For the text-containing cell, return its midpoint in [x, y] coordinate format. 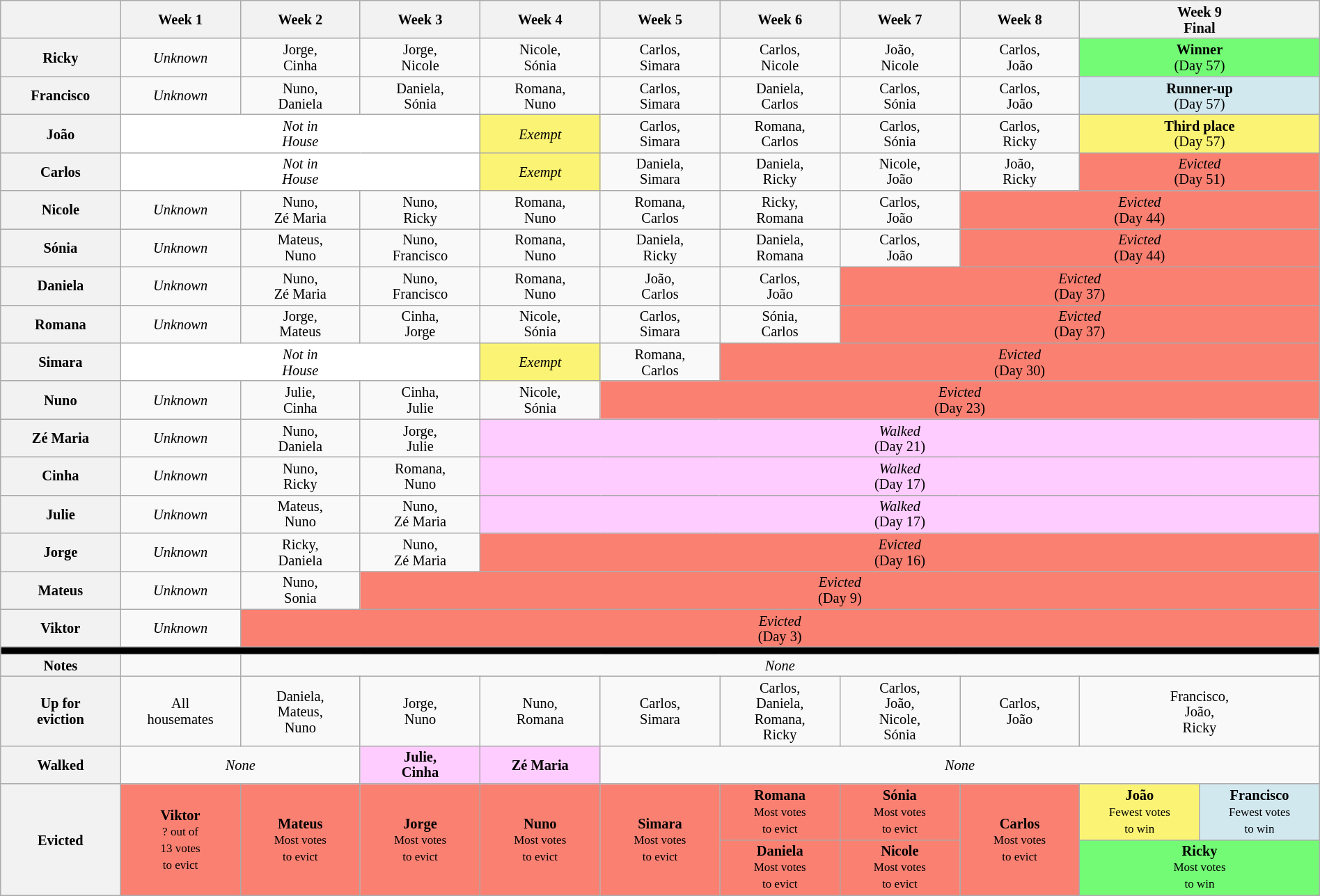
Winner(Day 57) [1200, 57]
Nuno [61, 400]
Week 2 [300, 19]
Week 6 [780, 19]
Allhousemates [180, 711]
Walked [61, 764]
NunoMost votesto evict [540, 840]
Week 7 [899, 19]
Nicole,João [899, 171]
Week 3 [420, 19]
RickyMost votesto win [1200, 867]
Ricky,Daniela [300, 553]
Nuno,Sonia [300, 590]
Evicted(Day 9) [840, 590]
João,Nicole [899, 57]
Carlos,João,Nicole,Sónia [899, 711]
DanielaMost votesto evict [780, 867]
Evicted(Day 30) [1019, 362]
Sónia,Carlos [780, 324]
João [61, 134]
Daniela,Sónia [420, 96]
Simara [61, 362]
Up foreviction [61, 711]
Runner-up(Day 57) [1200, 96]
Week 8 [1019, 19]
SimaraMost votesto evict [660, 840]
Third place(Day 57) [1200, 134]
SóniaMost votesto evict [899, 812]
Jorge,Julie [420, 439]
Daniela,Carlos [780, 96]
RomanaMost votesto evict [780, 812]
CarlosMost votesto evict [1019, 840]
Carlos,Nicole [780, 57]
JoãoFewest votesto win [1140, 812]
Notes [61, 665]
Daniela,Mateus,Nuno [300, 711]
Cinha,Julie [420, 400]
Carlos [61, 171]
Viktor [61, 628]
Romana [61, 324]
Evicted(Day 51) [1200, 171]
Week 1 [180, 19]
Jorge [61, 553]
Francisco,João,Ricky [1200, 711]
Jorge,Mateus [300, 324]
Walked(Day 21) [900, 439]
MateusMost votesto evict [300, 840]
Sónia [61, 248]
Evicted(Day 3) [780, 628]
Daniela [61, 285]
Carlos,Daniela,Romana,Ricky [780, 711]
Week 9Final [1200, 19]
Nuno,Romana [540, 711]
Week 5 [660, 19]
Daniela,Romana [780, 248]
Daniela,Simara [660, 171]
FranciscoFewest votesto win [1259, 812]
Evicted [61, 840]
Nicole [61, 210]
Week 4 [540, 19]
Cinha [61, 476]
Viktor? out of13 votesto evict [180, 840]
Mateus [61, 590]
Evicted(Day 16) [900, 553]
Julie [61, 514]
Francisco [61, 96]
Cinha,Jorge [420, 324]
Jorge,Nicole [420, 57]
Evicted(Day 23) [959, 400]
Carlos,Ricky [1019, 134]
JorgeMost votesto evict [420, 840]
Jorge,Cinha [300, 57]
NicoleMost votesto evict [899, 867]
João,Ricky [1019, 171]
João,Carlos [660, 285]
Ricky [61, 57]
Ricky,Romana [780, 210]
Jorge,Nuno [420, 711]
